Determine the (x, y) coordinate at the center of the cell enclosing the given text.  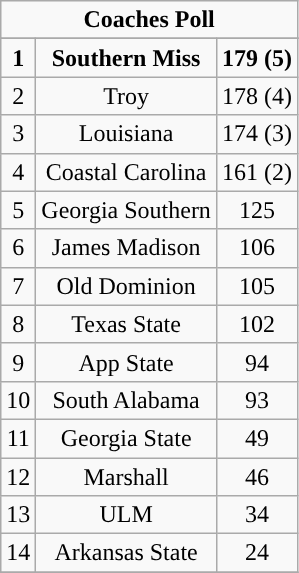
161 (2) (256, 172)
Old Dominion (126, 286)
ULM (126, 515)
3 (18, 134)
12 (18, 477)
Louisiana (126, 134)
9 (18, 362)
6 (18, 248)
93 (256, 400)
8 (18, 324)
49 (256, 438)
24 (256, 553)
Arkansas State (126, 553)
125 (256, 210)
South Alabama (126, 400)
11 (18, 438)
102 (256, 324)
106 (256, 248)
94 (256, 362)
Texas State (126, 324)
13 (18, 515)
10 (18, 400)
1 (18, 58)
7 (18, 286)
46 (256, 477)
34 (256, 515)
2 (18, 96)
4 (18, 172)
Troy (126, 96)
Marshall (126, 477)
105 (256, 286)
174 (3) (256, 134)
5 (18, 210)
Georgia State (126, 438)
179 (5) (256, 58)
James Madison (126, 248)
178 (4) (256, 96)
App State (126, 362)
Coaches Poll (150, 20)
14 (18, 553)
Georgia Southern (126, 210)
Southern Miss (126, 58)
Coastal Carolina (126, 172)
